Provide the (X, Y) coordinate of the cell's center where the given text is located.  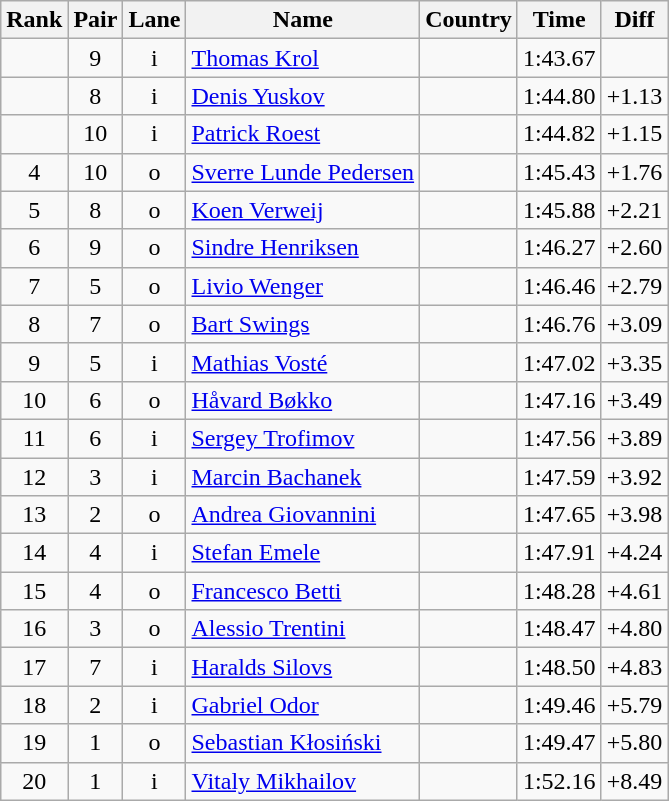
Sebastian Kłosiński (303, 743)
Stefan Emele (303, 553)
Pair (96, 20)
18 (34, 705)
+3.49 (634, 400)
17 (34, 667)
Rank (34, 20)
Francesco Betti (303, 591)
15 (34, 591)
1:49.46 (559, 705)
Alessio Trentini (303, 629)
1:49.47 (559, 743)
+3.98 (634, 515)
1:44.80 (559, 96)
Sverre Lunde Pedersen (303, 172)
+4.61 (634, 591)
+5.79 (634, 705)
1:46.76 (559, 324)
1:48.47 (559, 629)
Bart Swings (303, 324)
12 (34, 477)
11 (34, 438)
Name (303, 20)
Time (559, 20)
Sergey Trofimov (303, 438)
+1.13 (634, 96)
Gabriel Odor (303, 705)
1:46.27 (559, 248)
14 (34, 553)
1:47.16 (559, 400)
1:45.88 (559, 210)
1:45.43 (559, 172)
+5.80 (634, 743)
+1.76 (634, 172)
16 (34, 629)
Vitaly Mikhailov (303, 781)
1:52.16 (559, 781)
19 (34, 743)
1:47.56 (559, 438)
1:48.28 (559, 591)
13 (34, 515)
1:47.59 (559, 477)
+1.15 (634, 134)
+4.83 (634, 667)
Denis Yuskov (303, 96)
Thomas Krol (303, 58)
+3.92 (634, 477)
Håvard Bøkko (303, 400)
+3.35 (634, 362)
Marcin Bachanek (303, 477)
Lane (154, 20)
Country (469, 20)
+3.09 (634, 324)
1:43.67 (559, 58)
+4.80 (634, 629)
Sindre Henriksen (303, 248)
Haralds Silovs (303, 667)
+4.24 (634, 553)
+3.89 (634, 438)
1:44.82 (559, 134)
1:46.46 (559, 286)
1:47.02 (559, 362)
Mathias Vosté (303, 362)
+2.21 (634, 210)
Andrea Giovannini (303, 515)
Diff (634, 20)
20 (34, 781)
1:48.50 (559, 667)
Livio Wenger (303, 286)
+2.60 (634, 248)
1:47.65 (559, 515)
Patrick Roest (303, 134)
1:47.91 (559, 553)
Koen Verweij (303, 210)
+8.49 (634, 781)
+2.79 (634, 286)
